Search for the cell housing the specified text and yield its (X, Y) center coordinate. 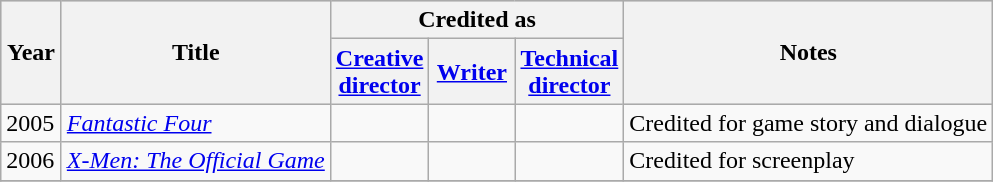
Fantastic Four (196, 123)
Title (196, 52)
Writer (472, 72)
Year (32, 52)
2005 (32, 123)
Credited for game story and dialogue (808, 123)
Credited as (477, 20)
Credited for screenplay (808, 161)
Technical director (570, 72)
Notes (808, 52)
Creative director (380, 72)
X-Men: The Official Game (196, 161)
2006 (32, 161)
